Return (X, Y) of the center of cell containing provided text 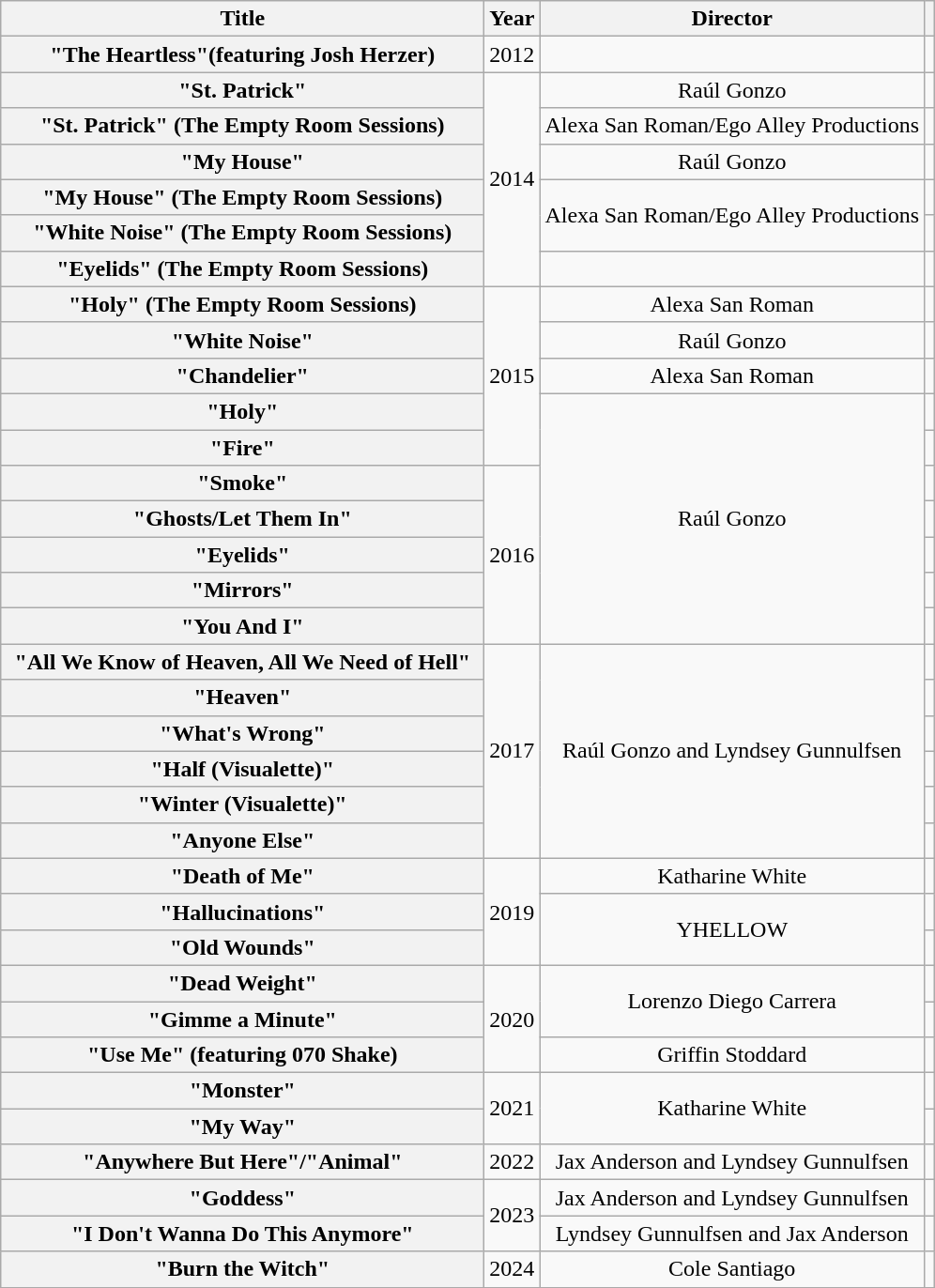
"Burn the Witch" (242, 1269)
"My House" (The Empty Room Sessions) (242, 197)
Year (513, 19)
Director (732, 19)
2020 (513, 1019)
"Old Wounds" (242, 947)
2012 (513, 54)
Cole Santiago (732, 1269)
"Smoke" (242, 483)
Raúl Gonzo and Lyndsey Gunnulfsen (732, 751)
2021 (513, 1109)
YHELLOW (732, 929)
"Holy" (242, 411)
"What's Wrong" (242, 733)
2022 (513, 1162)
"I Don't Wanna Do This Anymore" (242, 1234)
2024 (513, 1269)
Lorenzo Diego Carrera (732, 1001)
"White Noise" (The Empty Room Sessions) (242, 233)
"St. Patrick" (242, 90)
"St. Patrick" (The Empty Room Sessions) (242, 126)
Lyndsey Gunnulfsen and Jax Anderson (732, 1234)
"The Heartless"(featuring Josh Herzer) (242, 54)
"Goddess" (242, 1198)
"Mirrors" (242, 590)
2017 (513, 751)
2016 (513, 555)
"All We Know of Heaven, All We Need of Hell" (242, 662)
"Eyelids" (242, 555)
"Monster" (242, 1091)
"My Way" (242, 1127)
2023 (513, 1216)
Griffin Stoddard (732, 1055)
"My House" (242, 161)
"Heaven" (242, 698)
"Gimme a Minute" (242, 1019)
"Chandelier" (242, 376)
2015 (513, 376)
"Half (Visualette)" (242, 769)
"Fire" (242, 448)
2014 (513, 179)
"Use Me" (featuring 070 Shake) (242, 1055)
Title (242, 19)
"Death of Me" (242, 876)
"White Noise" (242, 340)
"Winter (Visualette)" (242, 805)
"Anywhere But Here"/"Animal" (242, 1162)
"Anyone Else" (242, 840)
"You And I" (242, 626)
"Dead Weight" (242, 983)
"Ghosts/Let Them In" (242, 519)
2019 (513, 912)
"Holy" (The Empty Room Sessions) (242, 304)
"Eyelids" (The Empty Room Sessions) (242, 268)
"Hallucinations" (242, 912)
